Provide the [X, Y] coordinate of the cell's center where the given text is located.  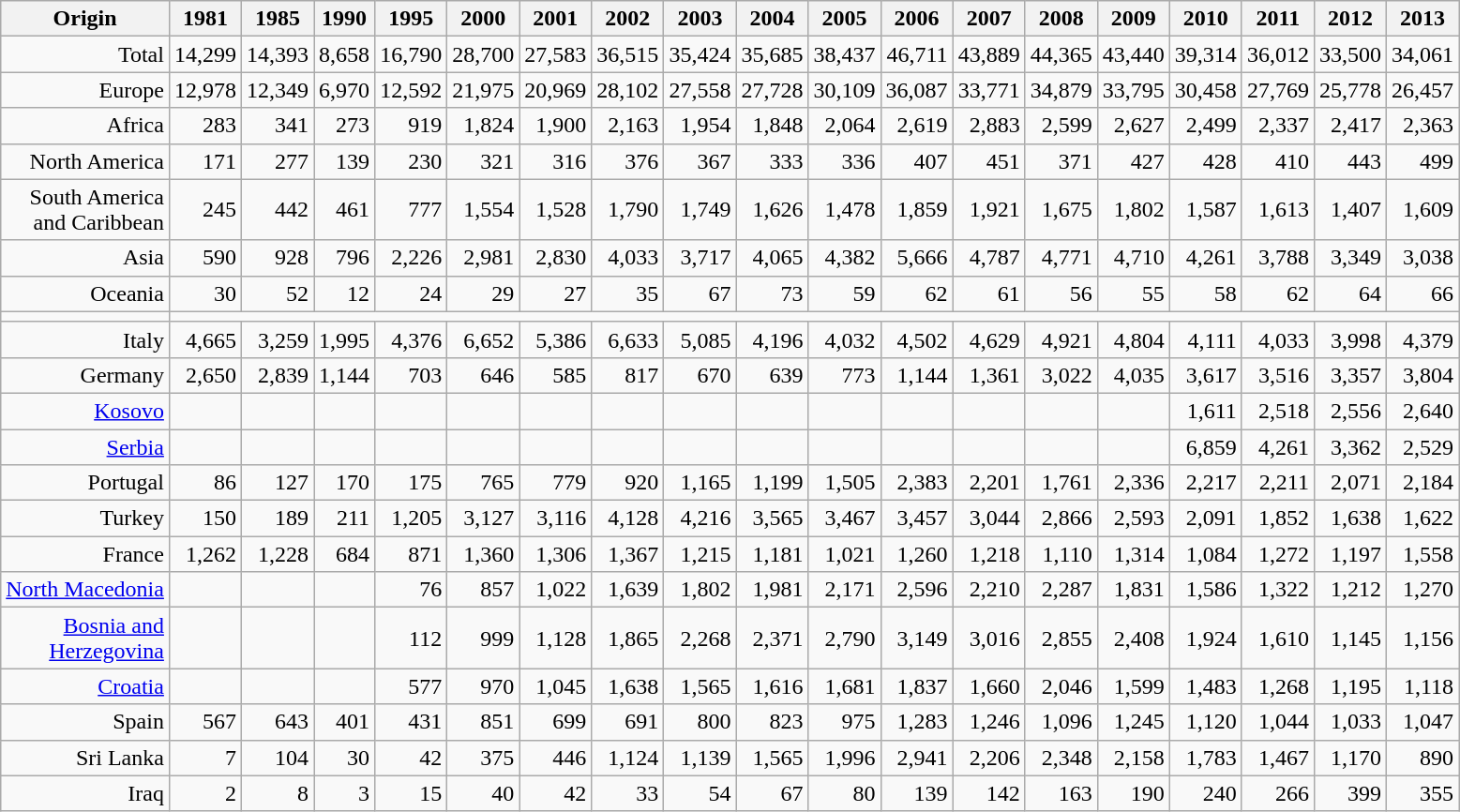
367 [700, 161]
26,457 [1422, 90]
2,596 [917, 590]
1,954 [700, 126]
27,558 [700, 90]
2,226 [411, 258]
4,787 [988, 258]
3,457 [917, 519]
3,516 [1277, 375]
1,272 [1277, 554]
64 [1350, 293]
2,830 [555, 258]
Serbia [85, 447]
27,728 [773, 90]
28,700 [484, 54]
2 [204, 793]
283 [204, 126]
2,981 [484, 258]
163 [1061, 793]
2,383 [917, 483]
1,128 [555, 638]
38,437 [844, 54]
341 [278, 126]
4,032 [844, 339]
336 [844, 161]
6,652 [484, 339]
2010 [1206, 19]
104 [278, 758]
2,163 [628, 126]
1,609 [1422, 210]
1,022 [555, 590]
56 [1061, 293]
1,837 [917, 686]
230 [411, 161]
1,245 [1133, 722]
North Macedonia [85, 590]
1,981 [773, 590]
2,337 [1277, 126]
80 [844, 793]
36,012 [1277, 54]
Germany [85, 375]
4,216 [700, 519]
189 [278, 519]
1,996 [844, 758]
3,127 [484, 519]
28,102 [628, 90]
1,483 [1206, 686]
Kosovo [85, 411]
333 [773, 161]
1,195 [1350, 686]
2,217 [1206, 483]
3,998 [1350, 339]
699 [555, 722]
1,044 [1277, 722]
703 [411, 375]
South America and Caribbean [85, 210]
1,262 [204, 554]
3,044 [988, 519]
North America [85, 161]
431 [411, 722]
2,790 [844, 638]
1,852 [1277, 519]
1,587 [1206, 210]
975 [844, 722]
2006 [917, 19]
1,033 [1350, 722]
851 [484, 722]
2,866 [1061, 519]
1,096 [1061, 722]
Portugal [85, 483]
796 [345, 258]
779 [555, 483]
670 [700, 375]
684 [345, 554]
6,859 [1206, 447]
1,322 [1277, 590]
1,610 [1277, 638]
2013 [1422, 19]
3,259 [278, 339]
461 [345, 210]
4,376 [411, 339]
2,640 [1422, 411]
4,502 [917, 339]
2,619 [917, 126]
5,085 [700, 339]
2005 [844, 19]
1,622 [1422, 519]
1,505 [844, 483]
1,824 [484, 126]
1,407 [1350, 210]
30,458 [1206, 90]
277 [278, 161]
1,205 [411, 519]
55 [1133, 293]
25,778 [1350, 90]
1,528 [555, 210]
890 [1422, 758]
58 [1206, 293]
1,865 [628, 638]
7 [204, 758]
3,788 [1277, 258]
2004 [773, 19]
Iraq [85, 793]
1,260 [917, 554]
266 [1277, 793]
1981 [204, 19]
1,139 [700, 758]
6,633 [628, 339]
1,613 [1277, 210]
171 [204, 161]
33 [628, 793]
Oceania [85, 293]
1,181 [773, 554]
3 [345, 793]
273 [345, 126]
8,658 [345, 54]
61 [988, 293]
2000 [484, 19]
321 [484, 161]
40 [484, 793]
999 [484, 638]
2011 [1277, 19]
2,417 [1350, 126]
2,839 [278, 375]
3,717 [700, 258]
52 [278, 293]
1,848 [773, 126]
499 [1422, 161]
3,016 [988, 638]
4,196 [773, 339]
1,921 [988, 210]
1,859 [917, 210]
401 [345, 722]
371 [1061, 161]
2,046 [1061, 686]
27,769 [1277, 90]
2,499 [1206, 126]
24 [411, 293]
3,038 [1422, 258]
15 [411, 793]
451 [988, 161]
2008 [1061, 19]
2,287 [1061, 590]
1,306 [555, 554]
2012 [1350, 19]
3,022 [1061, 375]
442 [278, 210]
643 [278, 722]
Origin [85, 19]
3,467 [844, 519]
36,515 [628, 54]
2,184 [1422, 483]
5,666 [917, 258]
6,970 [345, 90]
920 [628, 483]
Croatia [85, 686]
1,314 [1133, 554]
44,365 [1061, 54]
4,382 [844, 258]
Asia [85, 258]
Total [85, 54]
2,201 [988, 483]
375 [484, 758]
29 [484, 293]
1,749 [700, 210]
399 [1350, 793]
1,626 [773, 210]
376 [628, 161]
817 [628, 375]
73 [773, 293]
2,599 [1061, 126]
1,660 [988, 686]
567 [204, 722]
142 [988, 793]
2,206 [988, 758]
2003 [700, 19]
2,336 [1133, 483]
970 [484, 686]
33,500 [1350, 54]
639 [773, 375]
1,197 [1350, 554]
34,879 [1061, 90]
3,357 [1350, 375]
1,228 [278, 554]
1,616 [773, 686]
1,156 [1422, 638]
1,790 [628, 210]
Europe [85, 90]
39,314 [1206, 54]
12,978 [204, 90]
1,118 [1422, 686]
2009 [1133, 19]
2,268 [700, 638]
857 [484, 590]
211 [345, 519]
1,675 [1061, 210]
2,883 [988, 126]
1,924 [1206, 638]
1,586 [1206, 590]
2,091 [1206, 519]
2,158 [1133, 758]
3,116 [555, 519]
1,558 [1422, 554]
2,363 [1422, 126]
428 [1206, 161]
4,128 [628, 519]
1,900 [555, 126]
1,170 [1350, 758]
3,149 [917, 638]
4,035 [1133, 375]
1990 [345, 19]
2,408 [1133, 638]
46,711 [917, 54]
773 [844, 375]
2,171 [844, 590]
France [85, 554]
43,440 [1133, 54]
1,831 [1133, 590]
1,611 [1206, 411]
12 [345, 293]
691 [628, 722]
3,617 [1206, 375]
2,627 [1133, 126]
1,761 [1061, 483]
3,349 [1350, 258]
1,270 [1422, 590]
1,199 [773, 483]
1,215 [700, 554]
4,629 [988, 339]
1,165 [700, 483]
919 [411, 126]
4,379 [1422, 339]
1985 [278, 19]
240 [1206, 793]
1,783 [1206, 758]
35,685 [773, 54]
5,386 [555, 339]
410 [1277, 161]
1,110 [1061, 554]
4,111 [1206, 339]
8 [278, 793]
1,124 [628, 758]
2,941 [917, 758]
2,518 [1277, 411]
2,071 [1350, 483]
427 [1133, 161]
112 [411, 638]
355 [1422, 793]
2,593 [1133, 519]
1,045 [555, 686]
3,565 [773, 519]
777 [411, 210]
1,995 [345, 339]
1,599 [1133, 686]
3,804 [1422, 375]
190 [1133, 793]
871 [411, 554]
16,790 [411, 54]
800 [700, 722]
1995 [411, 19]
2007 [988, 19]
4,771 [1061, 258]
35 [628, 293]
12,349 [278, 90]
2,210 [988, 590]
1,120 [1206, 722]
Sri Lanka [85, 758]
175 [411, 483]
2,650 [204, 375]
34,061 [1422, 54]
Africa [85, 126]
2,855 [1061, 638]
1,283 [917, 722]
Spain [85, 722]
54 [700, 793]
2,371 [773, 638]
1,360 [484, 554]
4,665 [204, 339]
1,367 [628, 554]
86 [204, 483]
1,268 [1277, 686]
14,299 [204, 54]
3,362 [1350, 447]
2,556 [1350, 411]
20,969 [555, 90]
33,795 [1133, 90]
59 [844, 293]
590 [204, 258]
14,393 [278, 54]
4,804 [1133, 339]
765 [484, 483]
66 [1422, 293]
12,592 [411, 90]
1,246 [988, 722]
245 [204, 210]
1,467 [1277, 758]
76 [411, 590]
2002 [628, 19]
43,889 [988, 54]
35,424 [700, 54]
1,212 [1350, 590]
1,478 [844, 210]
1,554 [484, 210]
443 [1350, 161]
2001 [555, 19]
577 [411, 686]
127 [278, 483]
36,087 [917, 90]
1,145 [1350, 638]
4,710 [1133, 258]
316 [555, 161]
Italy [85, 339]
27,583 [555, 54]
446 [555, 758]
2,211 [1277, 483]
407 [917, 161]
646 [484, 375]
Turkey [85, 519]
150 [204, 519]
170 [345, 483]
30,109 [844, 90]
1,218 [988, 554]
1,047 [1422, 722]
1,639 [628, 590]
1,361 [988, 375]
1,021 [844, 554]
928 [278, 258]
4,921 [1061, 339]
2,529 [1422, 447]
1,681 [844, 686]
21,975 [484, 90]
823 [773, 722]
27 [555, 293]
2,064 [844, 126]
Bosnia and Herzegovina [85, 638]
33,771 [988, 90]
1,084 [1206, 554]
2,348 [1061, 758]
585 [555, 375]
4,065 [773, 258]
